Identify which cell holds the provided text, then report its (x, y) central coordinate. 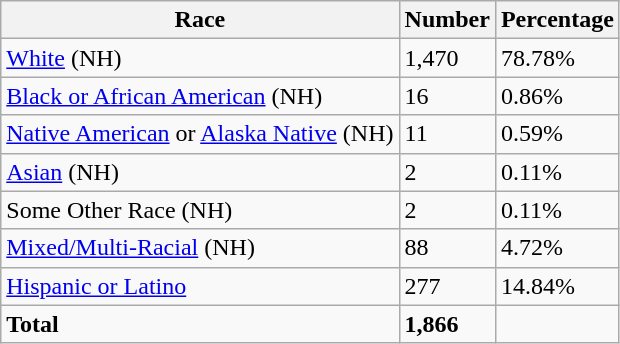
Hispanic or Latino (200, 286)
Some Other Race (NH) (200, 210)
277 (447, 286)
16 (447, 96)
88 (447, 248)
0.59% (557, 134)
Number (447, 20)
Asian (NH) (200, 172)
1,866 (447, 324)
Black or African American (NH) (200, 96)
Mixed/Multi-Racial (NH) (200, 248)
14.84% (557, 286)
Total (200, 324)
Percentage (557, 20)
White (NH) (200, 58)
1,470 (447, 58)
4.72% (557, 248)
11 (447, 134)
Native American or Alaska Native (NH) (200, 134)
Race (200, 20)
78.78% (557, 58)
0.86% (557, 96)
